Pinpoint the cell where the given text exists, returning its (X, Y) midpoint coordinate. 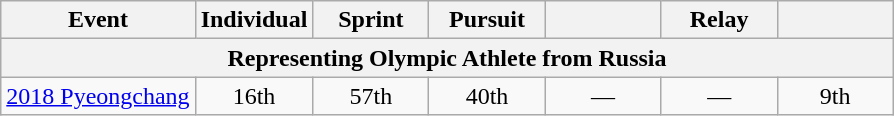
57th (371, 96)
Representing Olympic Athlete from Russia (447, 58)
16th (254, 96)
9th (835, 96)
2018 Pyeongchang (98, 96)
40th (487, 96)
Individual (254, 20)
Event (98, 20)
Pursuit (487, 20)
Relay (719, 20)
Sprint (371, 20)
